Search for the cell housing the specified text and yield its [x, y] center coordinate. 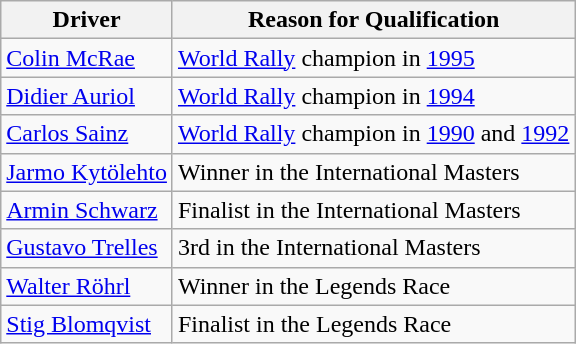
Colin McRae [87, 58]
World Rally champion in 1994 [373, 96]
3rd in the International Masters [373, 248]
Walter Röhrl [87, 286]
World Rally champion in 1990 and 1992 [373, 134]
Armin Schwarz [87, 210]
Didier Auriol [87, 96]
Winner in the Legends Race [373, 286]
Finalist in the Legends Race [373, 324]
Gustavo Trelles [87, 248]
Carlos Sainz [87, 134]
Jarmo Kytölehto [87, 172]
Reason for Qualification [373, 20]
Stig Blomqvist [87, 324]
Finalist in the International Masters [373, 210]
World Rally champion in 1995 [373, 58]
Driver [87, 20]
Winner in the International Masters [373, 172]
